Return (X, Y) of the center of cell containing provided text 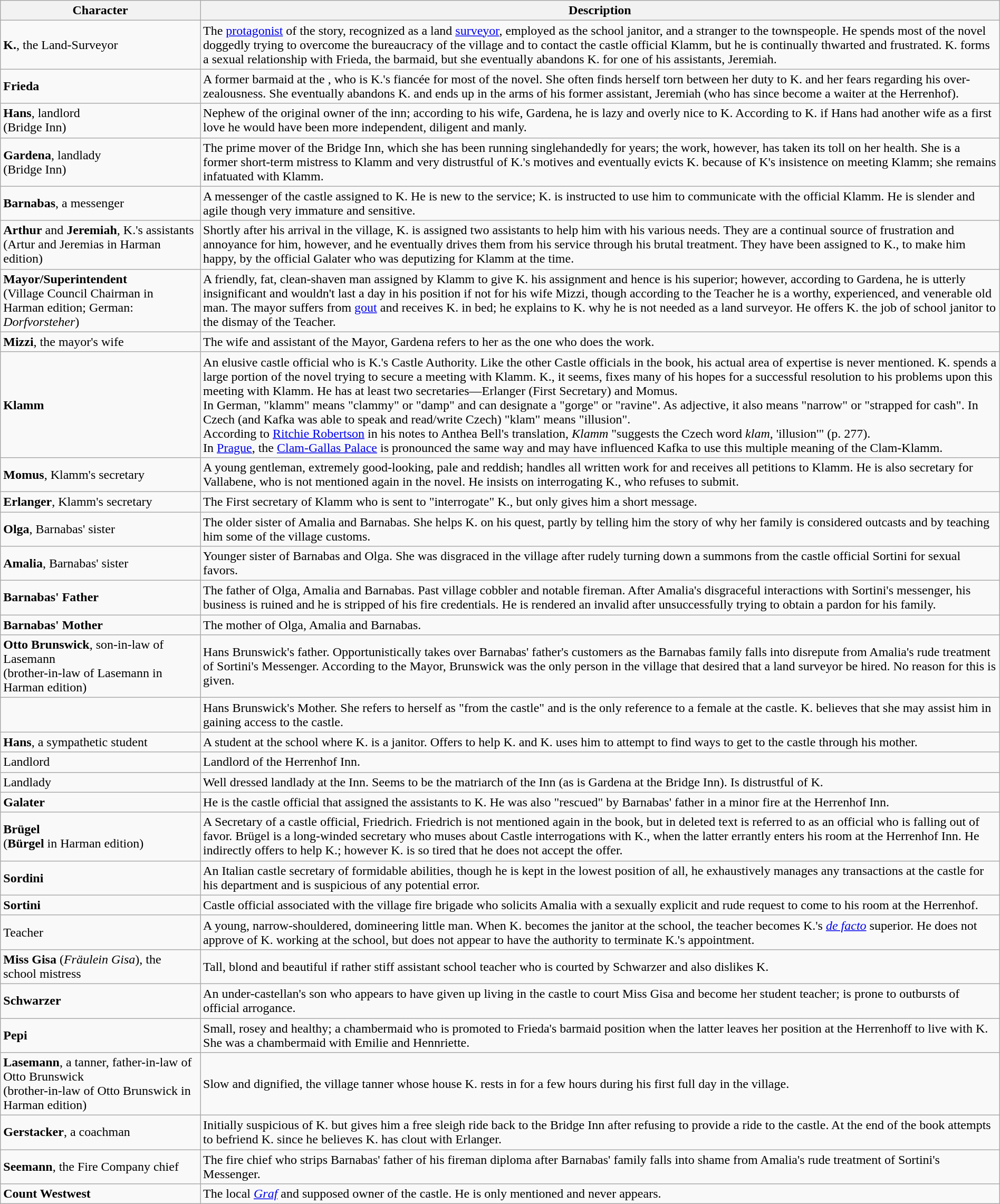
Mayor/Superintendent (Village Council Chairman in Harman edition; German: Dorfvorsteher) (100, 301)
Galater (100, 802)
Hans, a sympathetic student (100, 742)
Description (600, 11)
Well dressed landlady at the Inn. Seems to be the matriarch of the Inn (as is Gardena at the Bridge Inn). Is distrustful of K. (600, 782)
Klamm (100, 404)
A student at the school where K. is a janitor. Offers to help K. and K. uses him to attempt to find ways to get to the castle through his mother. (600, 742)
Landlady (100, 782)
Frieda (100, 86)
Amalia, Barnabas' sister (100, 563)
Barnabas' Father (100, 598)
Brügel (Bürgel in Harman edition) (100, 836)
Schwarzer (100, 1001)
Lasemann, a tanner, father-in-law of Otto Brunswick (brother-in-law of Otto Brunswick in Harman edition) (100, 1084)
Olga, Barnabas' sister (100, 528)
Seemann, the Fire Company chief (100, 1167)
Momus, Klamm's secretary (100, 475)
Slow and dignified, the village tanner whose house K. rests in for a few hours during his first full day in the village. (600, 1084)
Erlanger, Klamm's secretary (100, 502)
Otto Brunswick, son-in-law of Lasemann (brother-in-law of Lasemann in Harman edition) (100, 667)
Gerstacker, a coachman (100, 1133)
K., the Land-Surveyor (100, 45)
The mother of Olga, Amalia and Barnabas. (600, 625)
Tall, blond and beautiful if rather stiff assistant school teacher who is courted by Schwarzer and also dislikes K. (600, 966)
Sordini (100, 878)
Landlord of the Herrenhof Inn. (600, 762)
He is the castle official that assigned the assistants to K. He was also "rescued" by Barnabas' father in a minor fire at the Herrenhof Inn. (600, 802)
Landlord (100, 762)
Barnabas, a messenger (100, 204)
Arthur and Jeremiah, K.'s assistants (Artur and Jeremias in Harman edition) (100, 245)
The wife and assistant of the Mayor, Gardena refers to her as the one who does the work. (600, 342)
Character (100, 11)
Mizzi, the mayor's wife (100, 342)
Hans, landlord (Bridge Inn) (100, 120)
Count Westwest (100, 1194)
Barnabas' Mother (100, 625)
The local Graf and supposed owner of the castle. He is only mentioned and never appears. (600, 1194)
The First secretary of Klamm who is sent to "interrogate" K., but only gives him a short message. (600, 502)
Miss Gisa (Fräulein Gisa), the school mistress (100, 966)
Pepi (100, 1035)
Teacher (100, 932)
Gardena, landlady (Bridge Inn) (100, 162)
Sortini (100, 905)
